Pinpoint the cell where the given text exists, returning its [X, Y] midpoint coordinate. 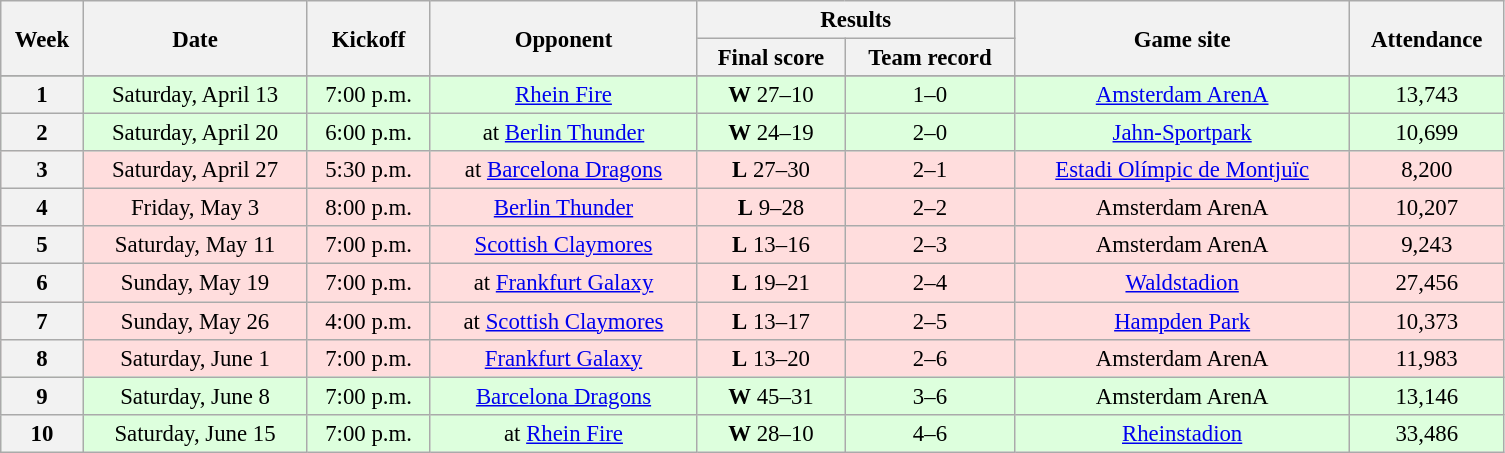
Friday, May 3 [195, 208]
Rheinstadion [1182, 433]
at Frankfurt Galaxy [564, 283]
8:00 p.m. [368, 208]
2–3 [930, 245]
10,699 [1428, 133]
at Scottish Claymores [564, 321]
Sunday, May 26 [195, 321]
Attendance [1428, 38]
6:00 p.m. [368, 133]
W 27–10 [771, 95]
4–6 [930, 433]
at Rhein Fire [564, 433]
2–5 [930, 321]
10,207 [1428, 208]
L 19–21 [771, 283]
Waldstadion [1182, 283]
Week [42, 38]
Saturday, April 20 [195, 133]
13,146 [1428, 396]
3–6 [930, 396]
Date [195, 38]
L 13–20 [771, 358]
Kickoff [368, 38]
Barcelona Dragons [564, 396]
at Berlin Thunder [564, 133]
10 [42, 433]
W 28–10 [771, 433]
Saturday, May 11 [195, 245]
1 [42, 95]
7 [42, 321]
8 [42, 358]
33,486 [1428, 433]
13,743 [1428, 95]
2–1 [930, 170]
Saturday, June 15 [195, 433]
3 [42, 170]
at Barcelona Dragons [564, 170]
1–0 [930, 95]
Results [856, 20]
L 9–28 [771, 208]
Team record [930, 58]
Sunday, May 19 [195, 283]
9,243 [1428, 245]
2–4 [930, 283]
Game site [1182, 38]
L 13–17 [771, 321]
2–6 [930, 358]
5:30 p.m. [368, 170]
4:00 p.m. [368, 321]
Saturday, June 1 [195, 358]
Rhein Fire [564, 95]
Estadi Olímpic de Montjuïc [1182, 170]
W 24–19 [771, 133]
2–2 [930, 208]
10,373 [1428, 321]
Opponent [564, 38]
Final score [771, 58]
L 13–16 [771, 245]
27,456 [1428, 283]
2 [42, 133]
2–0 [930, 133]
Hampden Park [1182, 321]
Jahn-Sportpark [1182, 133]
8,200 [1428, 170]
11,983 [1428, 358]
6 [42, 283]
Saturday, June 8 [195, 396]
Saturday, April 27 [195, 170]
Saturday, April 13 [195, 95]
9 [42, 396]
L 27–30 [771, 170]
W 45–31 [771, 396]
Berlin Thunder [564, 208]
5 [42, 245]
Scottish Claymores [564, 245]
4 [42, 208]
Frankfurt Galaxy [564, 358]
